Identify which cell holds the provided text, then report its (x, y) central coordinate. 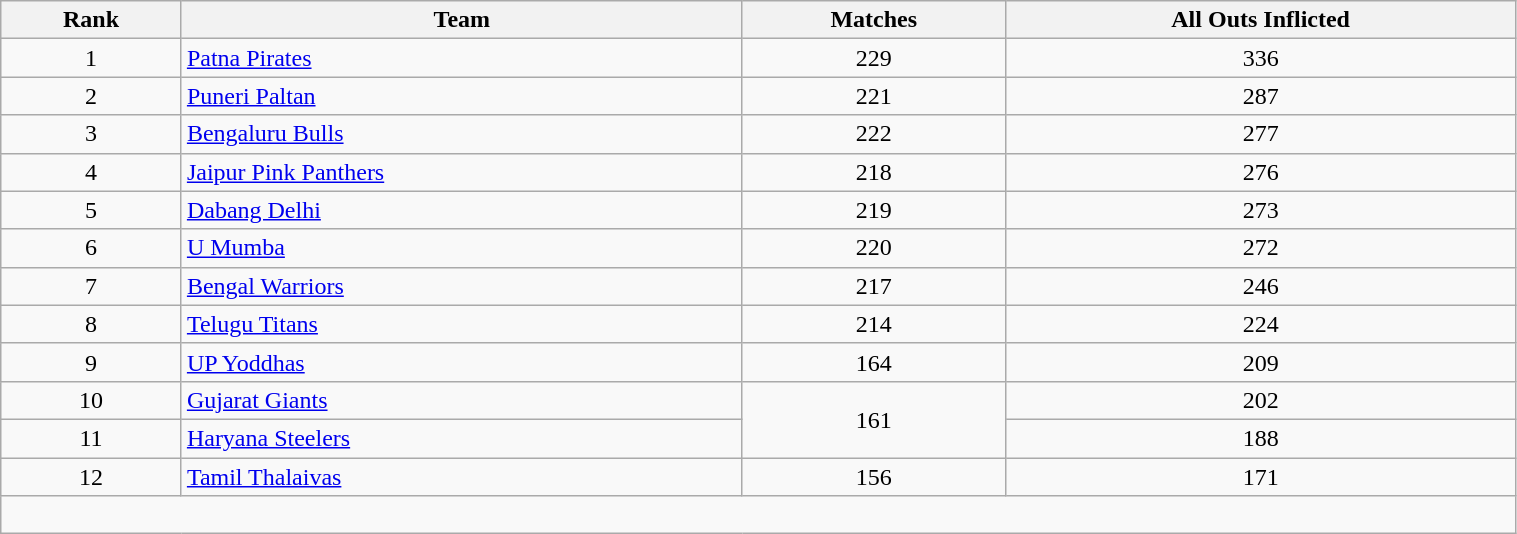
5 (92, 210)
Matches (874, 20)
Telugu Titans (462, 324)
6 (92, 248)
2 (92, 96)
Dabang Delhi (462, 210)
U Mumba (462, 248)
Team (462, 20)
UP Yoddhas (462, 362)
171 (1260, 477)
276 (1260, 172)
222 (874, 134)
220 (874, 248)
Bengaluru Bulls (462, 134)
217 (874, 286)
219 (874, 210)
Gujarat Giants (462, 400)
277 (1260, 134)
214 (874, 324)
Rank (92, 20)
156 (874, 477)
161 (874, 419)
9 (92, 362)
7 (92, 286)
11 (92, 438)
3 (92, 134)
273 (1260, 210)
287 (1260, 96)
1 (92, 58)
188 (1260, 438)
224 (1260, 324)
8 (92, 324)
12 (92, 477)
164 (874, 362)
Bengal Warriors (462, 286)
10 (92, 400)
Puneri Paltan (462, 96)
272 (1260, 248)
Jaipur Pink Panthers (462, 172)
Tamil Thalaivas (462, 477)
Haryana Steelers (462, 438)
All Outs Inflicted (1260, 20)
Patna Pirates (462, 58)
202 (1260, 400)
246 (1260, 286)
229 (874, 58)
209 (1260, 362)
4 (92, 172)
218 (874, 172)
221 (874, 96)
336 (1260, 58)
